Scan for the cell matching the given text and deliver its [X, Y] coordinate at center. 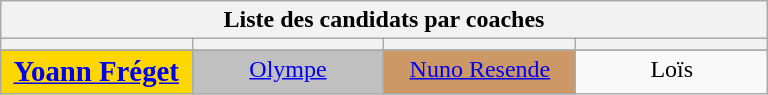
Yoann Fréget [96, 72]
Nuno Resende [480, 72]
Loïs [672, 72]
Liste des candidats par coaches [384, 20]
Olympe [288, 72]
